Extract the (x, y) coordinate from the center of the cell holding the provided text.  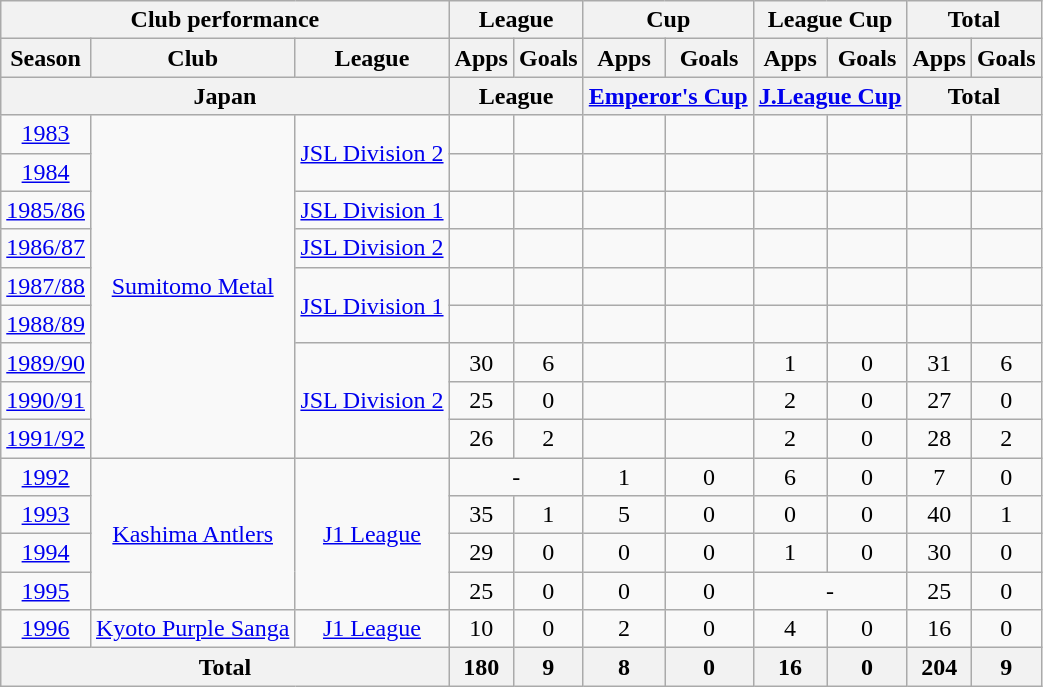
1984 (46, 172)
31 (939, 362)
35 (481, 515)
8 (624, 667)
Cup (668, 20)
1992 (46, 477)
Sumitomo Metal (192, 286)
Season (46, 58)
5 (624, 515)
League Cup (830, 20)
Kashima Antlers (192, 534)
180 (481, 667)
J.League Cup (830, 96)
Club (192, 58)
1996 (46, 629)
1989/90 (46, 362)
Club performance (225, 20)
1993 (46, 515)
4 (790, 629)
Emperor's Cup (668, 96)
Kyoto Purple Sanga (192, 629)
26 (481, 438)
1991/92 (46, 438)
1986/87 (46, 248)
1983 (46, 134)
1990/91 (46, 400)
1995 (46, 591)
1987/88 (46, 286)
28 (939, 438)
1994 (46, 553)
7 (939, 477)
29 (481, 553)
40 (939, 515)
1988/89 (46, 324)
1985/86 (46, 210)
Japan (225, 96)
10 (481, 629)
27 (939, 400)
204 (939, 667)
